Capture the cell that displays the provided text and extract its (x, y) central coordinate. 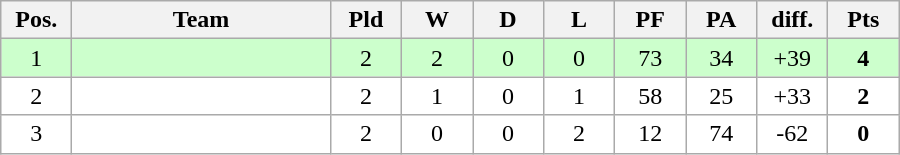
25 (722, 96)
diff. (792, 20)
D (508, 20)
W (436, 20)
58 (650, 96)
3 (36, 134)
Pts (864, 20)
L (580, 20)
-62 (792, 134)
4 (864, 58)
73 (650, 58)
74 (722, 134)
PF (650, 20)
PA (722, 20)
Pld (366, 20)
+39 (792, 58)
Team (202, 20)
12 (650, 134)
+33 (792, 96)
34 (722, 58)
Pos. (36, 20)
